Return the (x, y) coordinate for the center point of the cell that contains the specified text.  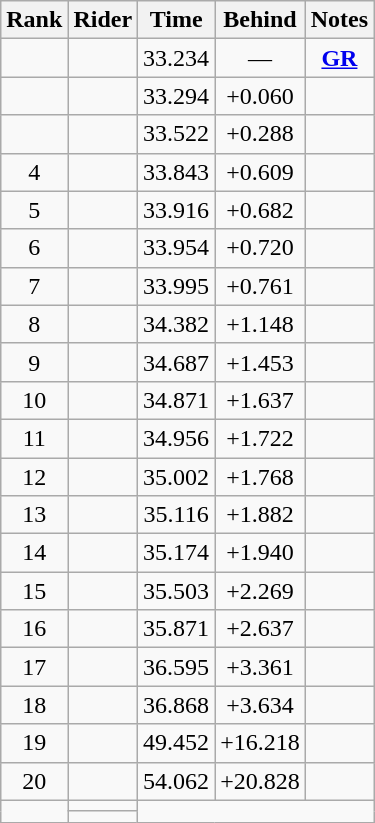
+1.722 (260, 438)
35.503 (176, 591)
+1.453 (260, 362)
+1.768 (260, 477)
+1.940 (260, 553)
33.294 (176, 96)
15 (34, 591)
8 (34, 324)
14 (34, 553)
Rank (34, 20)
35.116 (176, 515)
9 (34, 362)
33.522 (176, 134)
36.595 (176, 667)
+0.609 (260, 172)
+3.634 (260, 705)
11 (34, 438)
+0.761 (260, 286)
+16.218 (260, 743)
+1.148 (260, 324)
6 (34, 248)
18 (34, 705)
Rider (103, 20)
+2.269 (260, 591)
54.062 (176, 781)
33.954 (176, 248)
16 (34, 629)
Behind (260, 20)
Time (176, 20)
33.843 (176, 172)
34.956 (176, 438)
34.382 (176, 324)
34.871 (176, 400)
35.002 (176, 477)
33.234 (176, 58)
+0.682 (260, 210)
19 (34, 743)
4 (34, 172)
35.174 (176, 553)
49.452 (176, 743)
Notes (339, 20)
+0.288 (260, 134)
36.868 (176, 705)
GR (339, 58)
+2.637 (260, 629)
+0.720 (260, 248)
5 (34, 210)
10 (34, 400)
7 (34, 286)
+0.060 (260, 96)
34.687 (176, 362)
12 (34, 477)
+1.882 (260, 515)
20 (34, 781)
33.916 (176, 210)
+3.361 (260, 667)
+1.637 (260, 400)
17 (34, 667)
— (260, 58)
+20.828 (260, 781)
35.871 (176, 629)
13 (34, 515)
33.995 (176, 286)
